Identify which cell holds the provided text, then report its (x, y) central coordinate. 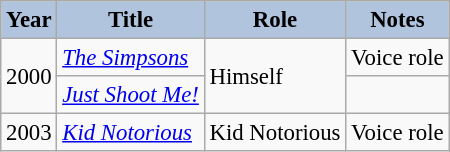
The Simpsons (130, 58)
2000 (29, 76)
Notes (398, 20)
2003 (29, 133)
Year (29, 20)
Role (275, 20)
Title (130, 20)
Himself (275, 76)
Just Shoot Me! (130, 95)
